Capture the cell that displays the provided text and extract its (x, y) central coordinate. 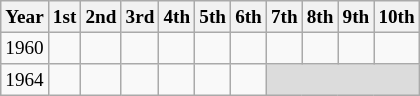
2nd (101, 17)
4th (177, 17)
9th (356, 17)
6th (249, 17)
1st (64, 17)
1960 (25, 48)
10th (396, 17)
7th (284, 17)
Year (25, 17)
5th (213, 17)
1964 (25, 80)
8th (320, 17)
3rd (140, 17)
